Extract the [X, Y] coordinate from the center of the cell holding the provided text.  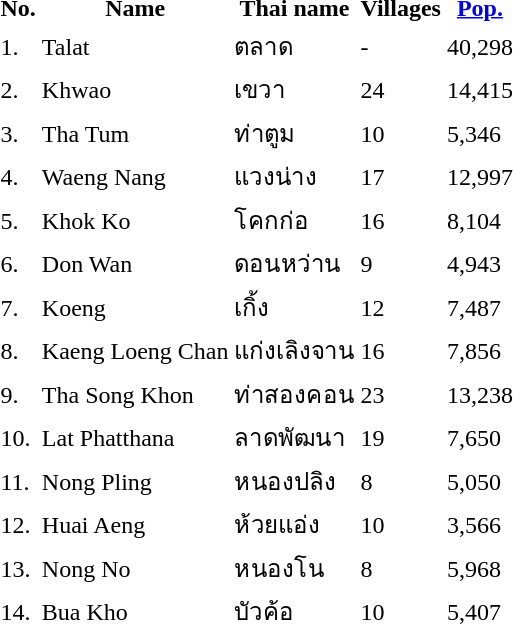
Waeng Nang [135, 176]
Tha Tum [135, 133]
Talat [135, 46]
24 [400, 90]
ลาดพัฒนา [294, 438]
โคกก่อ [294, 220]
Koeng [135, 307]
ดอนหว่าน [294, 264]
23 [400, 394]
เกิ้ง [294, 307]
Nong Pling [135, 481]
หนองปลิง [294, 481]
เขวา [294, 90]
ท่าสองคอน [294, 394]
แวงน่าง [294, 176]
ท่าตูม [294, 133]
17 [400, 176]
Kaeng Loeng Chan [135, 350]
Nong No [135, 568]
- [400, 46]
หนองโน [294, 568]
Huai Aeng [135, 524]
12 [400, 307]
Tha Song Khon [135, 394]
ตลาด [294, 46]
แก่งเลิงจาน [294, 350]
Don Wan [135, 264]
Khok Ko [135, 220]
19 [400, 438]
Khwao [135, 90]
Lat Phatthana [135, 438]
9 [400, 264]
ห้วยแอ่ง [294, 524]
